Return the [X, Y] coordinate for the center point of the cell that contains the specified text.  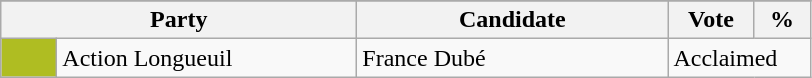
Vote [711, 20]
Acclaimed [739, 58]
Party [179, 20]
Candidate [512, 20]
% [782, 20]
Action Longueuil [207, 58]
France Dubé [512, 58]
